For the text-containing cell, return its midpoint in (X, Y) coordinate format. 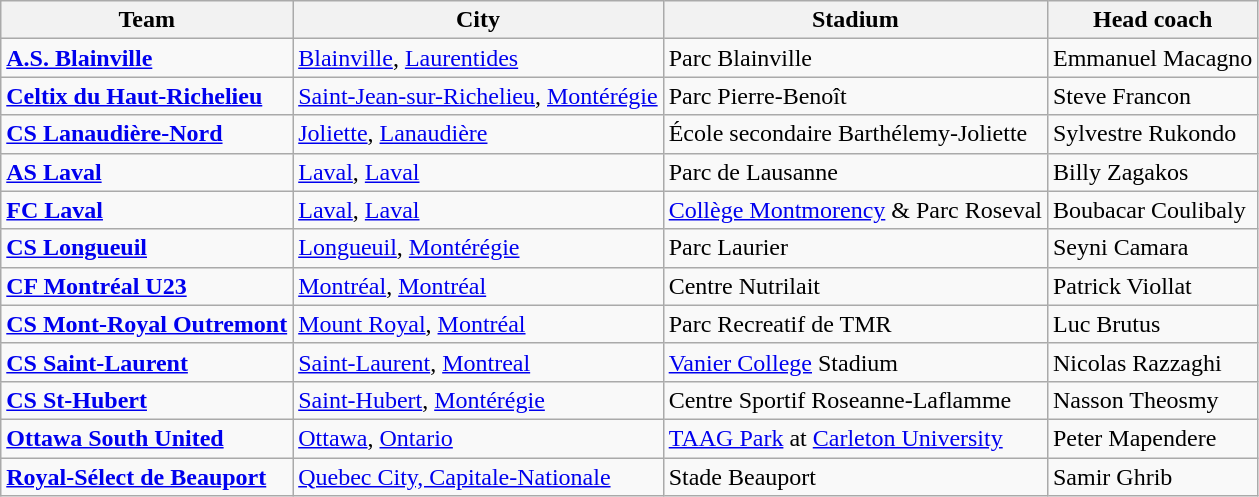
Steve Francon (1152, 96)
Nicolas Razzaghi (1152, 362)
Longueuil, Montérégie (478, 248)
Stade Beauport (855, 477)
Parc Pierre-Benoît (855, 96)
AS Laval (147, 172)
Mount Royal, Montréal (478, 324)
Boubacar Coulibaly (1152, 210)
Seyni Camara (1152, 248)
Parc Recreatif de TMR (855, 324)
Emmanuel Macagno (1152, 58)
Sylvestre Rukondo (1152, 134)
Collège Montmorency & Parc Roseval (855, 210)
Billy Zagakos (1152, 172)
CS Longueuil (147, 248)
City (478, 20)
Parc de Lausanne (855, 172)
Saint-Laurent, Montreal (478, 362)
Celtix du Haut-Richelieu (147, 96)
Blainville, Laurentides (478, 58)
Nasson Theosmy (1152, 400)
Joliette, Lanaudière (478, 134)
Saint-Jean-sur-Richelieu, Montérégie (478, 96)
CS Saint-Laurent (147, 362)
Parc Blainville (855, 58)
Vanier College Stadium (855, 362)
Quebec City, Capitale-Nationale (478, 477)
Samir Ghrib (1152, 477)
Team (147, 20)
A.S. Blainville (147, 58)
Centre Nutrilait (855, 286)
Royal-Sélect de Beauport (147, 477)
FC Laval (147, 210)
Montréal, Montréal (478, 286)
CS Mont-Royal Outremont (147, 324)
Stadium (855, 20)
Parc Laurier (855, 248)
Patrick Viollat (1152, 286)
Luc Brutus (1152, 324)
TAAG Park at Carleton University (855, 438)
Peter Mapendere (1152, 438)
CS St-Hubert (147, 400)
Ottawa South United (147, 438)
Head coach (1152, 20)
CF Montréal U23 (147, 286)
CS Lanaudière-Nord (147, 134)
Ottawa, Ontario (478, 438)
Saint-Hubert, Montérégie (478, 400)
Centre Sportif Roseanne-Laflamme (855, 400)
École secondaire Barthélemy-Joliette (855, 134)
